Pinpoint the cell where the given text exists, returning its (X, Y) midpoint coordinate. 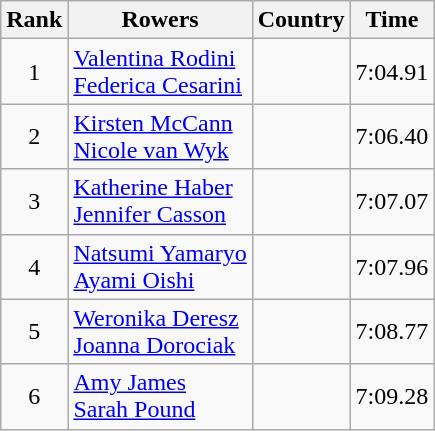
Weronika DereszJoanna Dorociak (160, 332)
5 (34, 332)
Amy JamesSarah Pound (160, 396)
Country (301, 20)
7:07.96 (392, 266)
7:04.91 (392, 72)
Natsumi YamaryoAyami Oishi (160, 266)
Valentina RodiniFederica Cesarini (160, 72)
4 (34, 266)
7:08.77 (392, 332)
3 (34, 202)
Time (392, 20)
Katherine HaberJennifer Casson (160, 202)
7:06.40 (392, 136)
Kirsten McCannNicole van Wyk (160, 136)
1 (34, 72)
2 (34, 136)
7:09.28 (392, 396)
Rank (34, 20)
6 (34, 396)
Rowers (160, 20)
7:07.07 (392, 202)
